Return the [x, y] coordinate for the center point of the cell that contains the specified text.  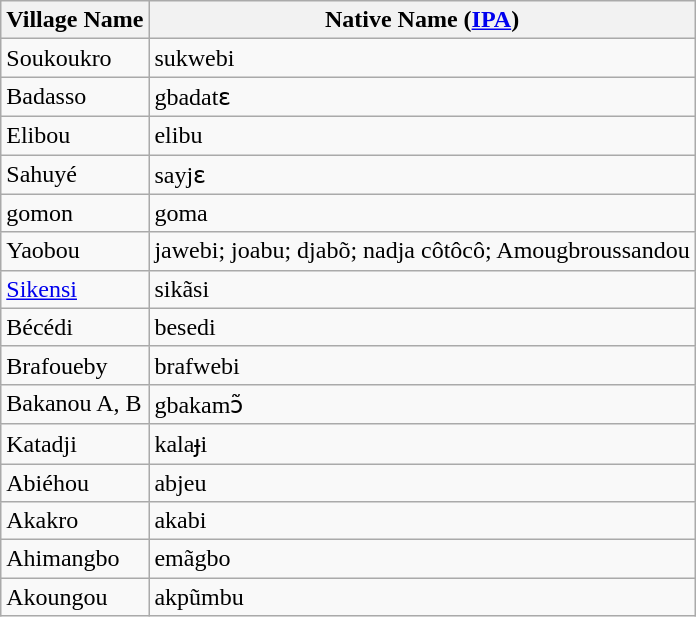
gbakamɔ̃ [422, 404]
Elibou [75, 135]
Sahuyé [75, 174]
gomon [75, 213]
jawebi; joabu; djabõ; nadja côtôcô; Amougbroussandou [422, 251]
Bakanou A, B [75, 404]
Village Name [75, 20]
gbadatɛ [422, 97]
akpũmbu [422, 597]
emãgbo [422, 559]
Soukoukro [75, 58]
Native Name (IPA) [422, 20]
akabi [422, 521]
sukwebi [422, 58]
Sikensi [75, 289]
sayjɛ [422, 174]
Yaobou [75, 251]
Badasso [75, 97]
sikãsi [422, 289]
besedi [422, 327]
Ahimangbo [75, 559]
elibu [422, 135]
goma [422, 213]
Brafoueby [75, 365]
Katadji [75, 444]
kalaɟi [422, 444]
Akoungou [75, 597]
brafwebi [422, 365]
Akakro [75, 521]
Abiéhou [75, 483]
abjeu [422, 483]
Bécédi [75, 327]
